For the text-containing cell, return its midpoint in (x, y) coordinate format. 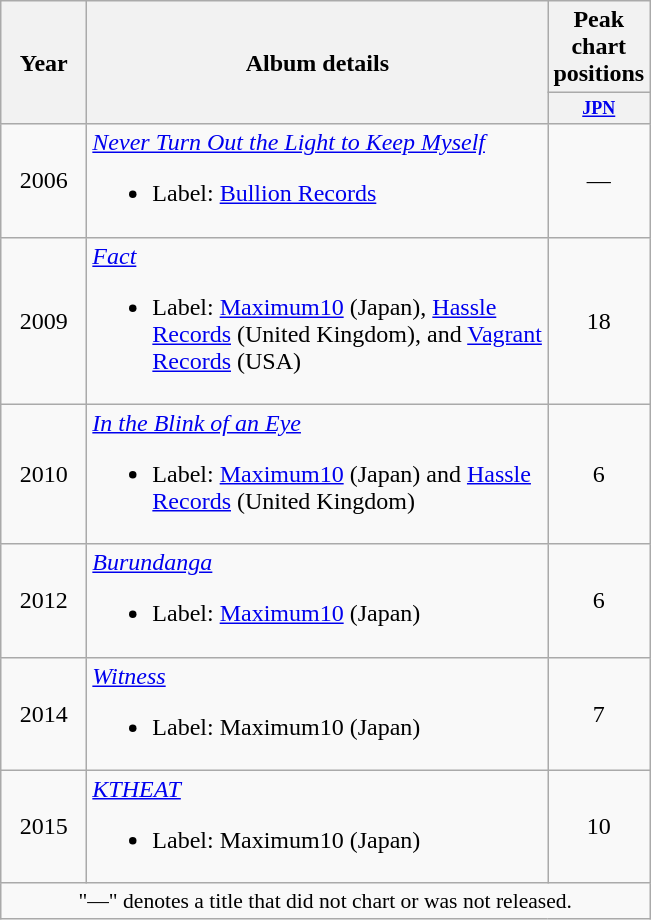
10 (599, 826)
FactLabel: Maximum10 (Japan), Hassle Records (United Kingdom), and Vagrant Records (USA) (318, 320)
2010 (44, 474)
2015 (44, 826)
JPN (599, 108)
BurundangaLabel: Maximum10 (Japan) (318, 600)
"—" denotes a title that did not chart or was not released. (326, 901)
Album details (318, 62)
18 (599, 320)
In the Blink of an EyeLabel: Maximum10 (Japan) and Hassle Records (United Kingdom) (318, 474)
WitnessLabel: Maximum10 (Japan) (318, 714)
Never Turn Out the Light to Keep MyselfLabel: Bullion Records (318, 180)
2014 (44, 714)
KTHEATLabel: Maximum10 (Japan) (318, 826)
Year (44, 62)
2012 (44, 600)
2009 (44, 320)
2006 (44, 180)
— (599, 180)
Peak chart positions (599, 47)
7 (599, 714)
